Determine the [x, y] coordinate at the center of the cell enclosing the given text.  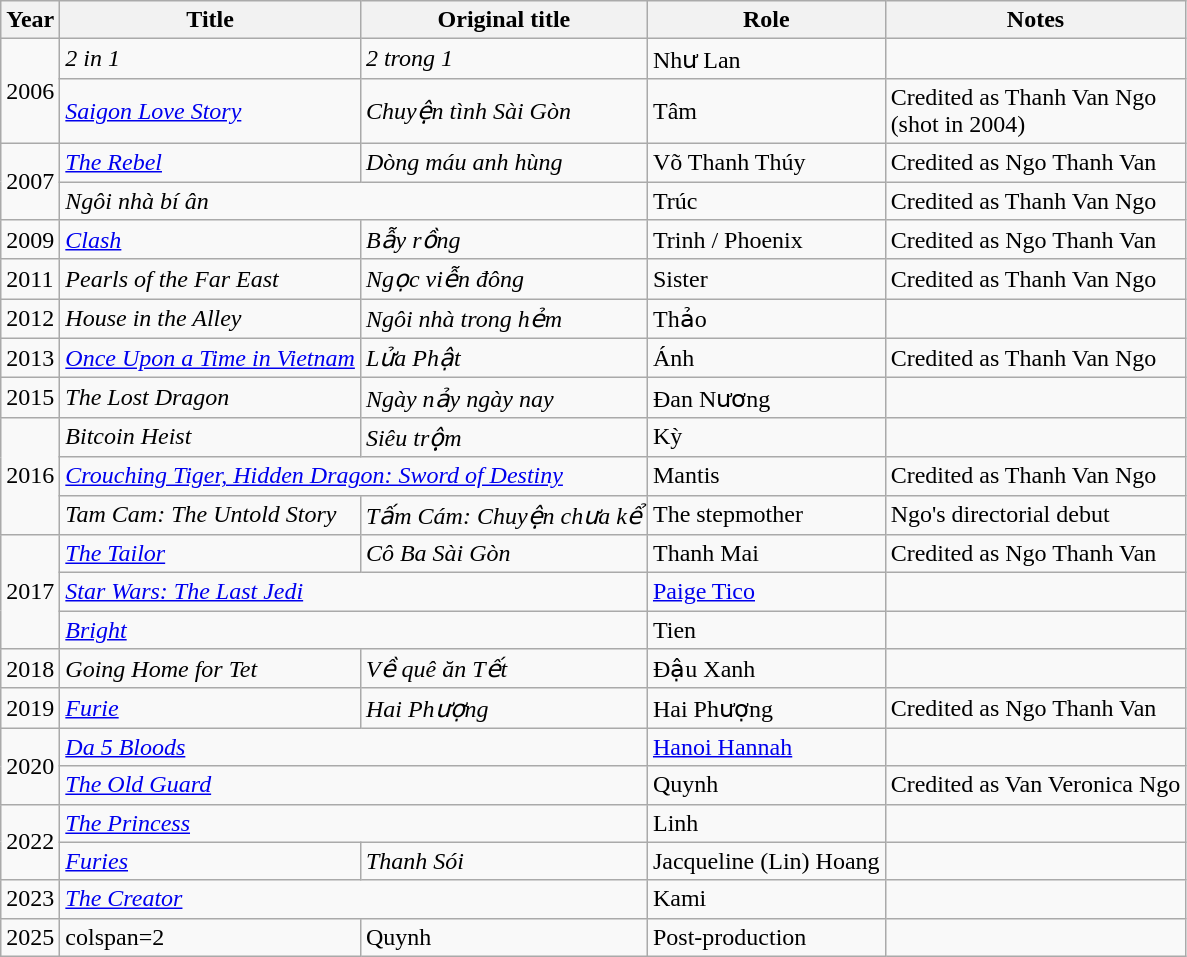
2025 [30, 937]
Lửa Phật [504, 358]
Võ Thanh Thúy [766, 162]
Crouching Tiger, Hidden Dragon: Sword of Destiny [354, 476]
2 trong 1 [504, 59]
Saigon Love Story [210, 110]
2007 [30, 181]
Tâm [766, 110]
The Tailor [210, 554]
2018 [30, 669]
Siêu trộm [504, 437]
Star Wars: The Last Jedi [354, 592]
Post-production [766, 937]
Clash [210, 240]
Tien [766, 630]
2011 [30, 279]
Ngôi nhà bí ân [354, 201]
Thảo [766, 319]
Ngày nảy ngày nay [504, 398]
Credited as Van Veronica Ngo [1036, 785]
2017 [30, 592]
Bitcoin Heist [210, 437]
Furie [210, 708]
Ngôi nhà trong hẻm [504, 319]
Original title [504, 20]
Đậu Xanh [766, 669]
2022 [30, 842]
Year [30, 20]
Trúc [766, 201]
Hanoi Hannah [766, 747]
The Creator [354, 899]
2012 [30, 319]
Dòng máu anh hùng [504, 162]
Paige Tico [766, 592]
Tam Cam: The Untold Story [210, 515]
Ngọc viễn đông [504, 279]
Bẫy rồng [504, 240]
2006 [30, 92]
Mantis [766, 476]
Notes [1036, 20]
Kỳ [766, 437]
Furies [210, 861]
Bright [354, 630]
Chuyện tình Sài Gòn [504, 110]
The Lost Dragon [210, 398]
2013 [30, 358]
The Rebel [210, 162]
Cô Ba Sài Gòn [504, 554]
Như Lan [766, 59]
Ánh [766, 358]
2019 [30, 708]
Going Home for Tet [210, 669]
Linh [766, 823]
Pearls of the Far East [210, 279]
Jacqueline (Lin) Hoang [766, 861]
Kami [766, 899]
Da 5 Bloods [354, 747]
Thanh Mai [766, 554]
Về quê ăn Tết [504, 669]
Role [766, 20]
2023 [30, 899]
The Princess [354, 823]
Title [210, 20]
2016 [30, 476]
The Old Guard [354, 785]
House in the Alley [210, 319]
Sister [766, 279]
colspan=2 [210, 937]
2009 [30, 240]
Tấm Cám: Chuyện chưa kể [504, 515]
The stepmother [766, 515]
2020 [30, 766]
Thanh Sói [504, 861]
Ngo's directorial debut [1036, 515]
2 in 1 [210, 59]
Credited as Thanh Van Ngo(shot in 2004) [1036, 110]
Once Upon a Time in Vietnam [210, 358]
Trinh / Phoenix [766, 240]
Đan Nương [766, 398]
2015 [30, 398]
